Output the (x, y) coordinate of the center of the cell containing the given text.  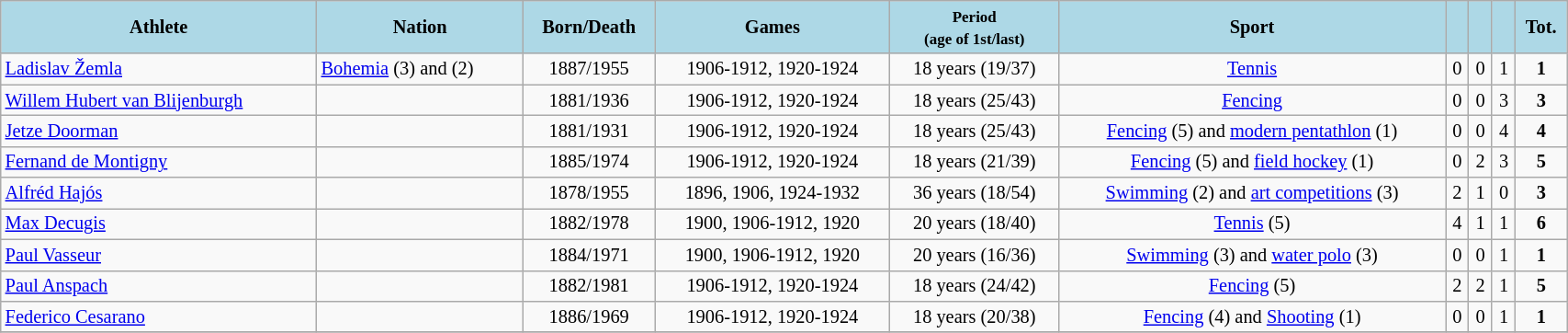
Fencing (5) and field hockey (1) (1253, 162)
Fencing (4) and Shooting (1) (1253, 316)
1881/1931 (590, 131)
6 (1541, 224)
Fencing (5) and modern pentathlon (1) (1253, 131)
18 years (19/37) (975, 69)
1882/1981 (590, 286)
18 years (20/38) (975, 316)
Willem Hubert van Blijenburgh (159, 100)
Tot. (1541, 27)
1878/1955 (590, 193)
20 years (18/40) (975, 224)
Tennis (1253, 69)
1885/1974 (590, 162)
Sport (1253, 27)
1881/1936 (590, 100)
20 years (16/36) (975, 255)
Period(age of 1st/last) (975, 27)
Bohemia (3) and (2) (421, 69)
Fencing (1253, 100)
Nation (421, 27)
1884/1971 (590, 255)
Fencing (5) (1253, 286)
Federico Cesarano (159, 316)
Swimming (3) and water polo (3) (1253, 255)
36 years (18/54) (975, 193)
18 years (24/42) (975, 286)
Ladislav Žemla (159, 69)
Fernand de Montigny (159, 162)
Max Decugis (159, 224)
Jetze Doorman (159, 131)
1896, 1906, 1924-1932 (773, 193)
Swimming (2) and art competitions (3) (1253, 193)
Games (773, 27)
Alfréd Hajós (159, 193)
1886/1969 (590, 316)
1887/1955 (590, 69)
Paul Anspach (159, 286)
Born/Death (590, 27)
Athlete (159, 27)
Paul Vasseur (159, 255)
1882/1978 (590, 224)
Tennis (5) (1253, 224)
18 years (21/39) (975, 162)
